Return (x, y) of the center of cell containing provided text 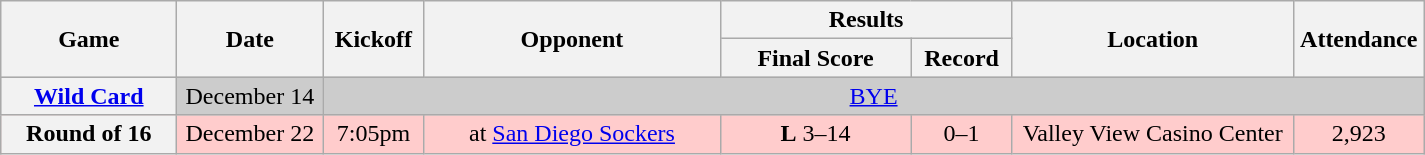
Location (1152, 39)
Date (250, 39)
December 22 (250, 134)
L 3–14 (816, 134)
Wild Card (89, 96)
7:05pm (374, 134)
Kickoff (374, 39)
Attendance (1358, 39)
December 14 (250, 96)
Valley View Casino Center (1152, 134)
Opponent (572, 39)
Final Score (816, 58)
Record (962, 58)
0–1 (962, 134)
Results (866, 20)
at San Diego Sockers (572, 134)
Game (89, 39)
2,923 (1358, 134)
Round of 16 (89, 134)
BYE (874, 96)
